For the text-containing cell, return its midpoint in (X, Y) coordinate format. 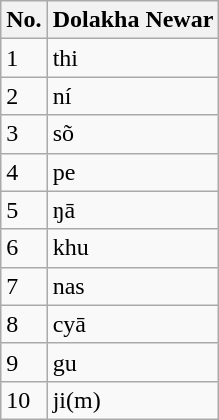
Dolakha Newar (133, 20)
thi (133, 58)
4 (24, 172)
gu (133, 362)
pe (133, 172)
cyā (133, 324)
6 (24, 248)
10 (24, 400)
nas (133, 286)
khu (133, 248)
8 (24, 324)
1 (24, 58)
9 (24, 362)
3 (24, 134)
2 (24, 96)
ŋā (133, 210)
ji(m) (133, 400)
ní (133, 96)
7 (24, 286)
sõ (133, 134)
5 (24, 210)
No. (24, 20)
